Provide the [x, y] coordinate of the cell's center where the given text is located.  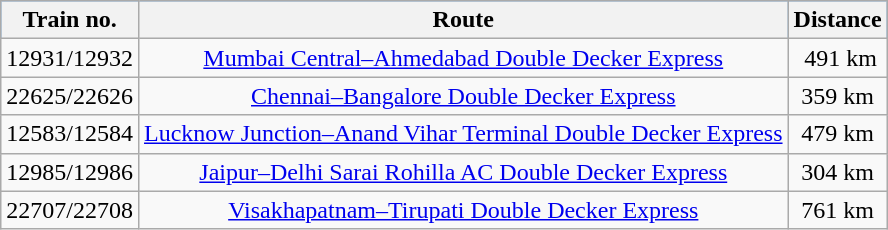
Mumbai Central–Ahmedabad Double Decker Express [463, 58]
12583/12584 [70, 134]
Jaipur–Delhi Sarai Rohilla AC Double Decker Express [463, 172]
Chennai–Bangalore Double Decker Express [463, 96]
304 km [838, 172]
Train no. [70, 20]
12931/12932 [70, 58]
Lucknow Junction–Anand Vihar Terminal Double Decker Express [463, 134]
Visakhapatnam–Tirupati Double Decker Express [463, 210]
Route [463, 20]
491 km [838, 58]
12985/12986 [70, 172]
761 km [838, 210]
359 km [838, 96]
Distance [838, 20]
22707/22708 [70, 210]
479 km [838, 134]
22625/22626 [70, 96]
